Provide the [X, Y] coordinate of the cell's center where the given text is located.  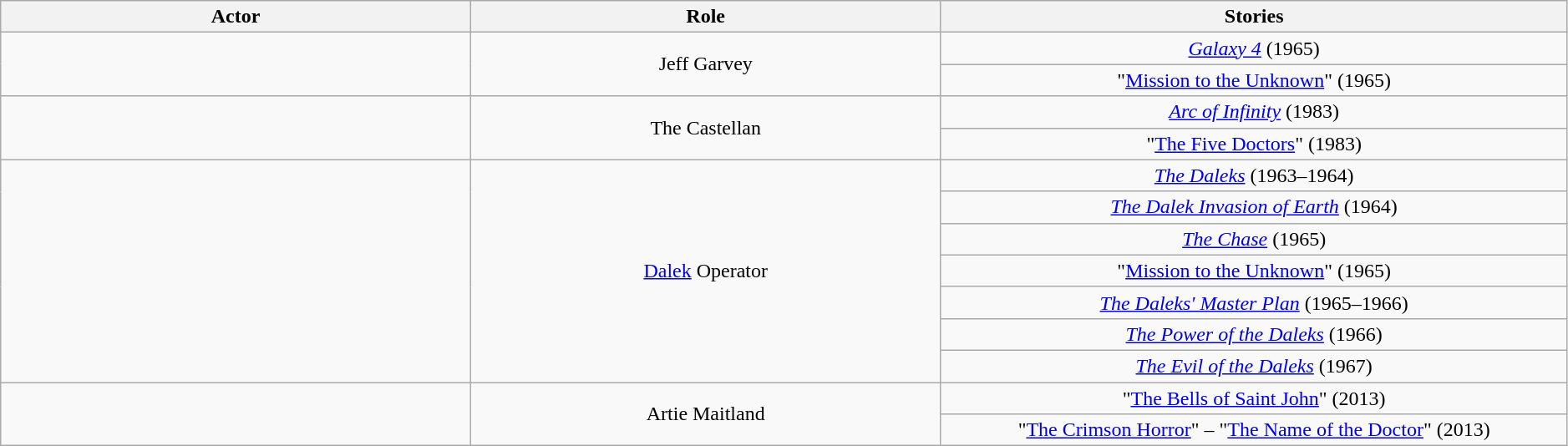
The Chase (1965) [1254, 239]
"The Crimson Horror" – "The Name of the Doctor" (2013) [1254, 430]
The Daleks (1963–1964) [1254, 175]
Artie Maitland [705, 414]
The Daleks' Master Plan (1965–1966) [1254, 302]
The Castellan [705, 128]
Arc of Infinity (1983) [1254, 112]
Jeff Garvey [705, 64]
Galaxy 4 (1965) [1254, 48]
The Dalek Invasion of Earth (1964) [1254, 207]
Role [705, 17]
Stories [1254, 17]
"The Five Doctors" (1983) [1254, 144]
Dalek Operator [705, 271]
Actor [236, 17]
The Evil of the Daleks (1967) [1254, 366]
The Power of the Daleks (1966) [1254, 334]
"The Bells of Saint John" (2013) [1254, 398]
